Search for the cell housing the specified text and yield its (X, Y) center coordinate. 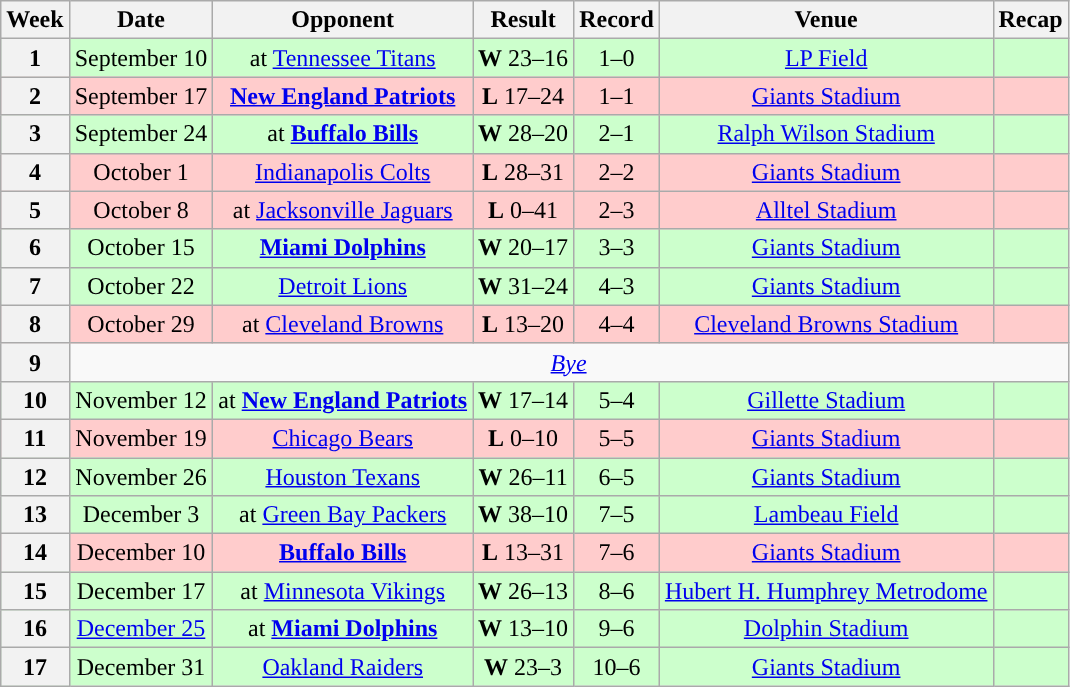
October 1 (141, 172)
W 31–24 (524, 286)
at Jacksonville Jaguars (343, 210)
7–5 (617, 515)
Detroit Lions (343, 286)
17 (35, 667)
2–2 (617, 172)
at Miami Dolphins (343, 629)
4–4 (617, 324)
at New England Patriots (343, 400)
Ralph Wilson Stadium (826, 134)
Result (524, 20)
8–6 (617, 591)
Bye (568, 362)
September 24 (141, 134)
16 (35, 629)
Opponent (343, 20)
7–6 (617, 553)
October 22 (141, 286)
W 20–17 (524, 248)
L 13–20 (524, 324)
Hubert H. Humphrey Metrodome (826, 591)
3–3 (617, 248)
December 17 (141, 591)
L 0–41 (524, 210)
9–6 (617, 629)
W 28–20 (524, 134)
1–0 (617, 58)
8 (35, 324)
L 28–31 (524, 172)
9 (35, 362)
Oakland Raiders (343, 667)
2–3 (617, 210)
W 26–13 (524, 591)
September 10 (141, 58)
13 (35, 515)
4–3 (617, 286)
Gillette Stadium (826, 400)
5 (35, 210)
3 (35, 134)
W 17–14 (524, 400)
September 17 (141, 96)
6–5 (617, 477)
L 13–31 (524, 553)
December 3 (141, 515)
Record (617, 20)
Miami Dolphins (343, 248)
7 (35, 286)
October 15 (141, 248)
December 25 (141, 629)
December 31 (141, 667)
Cleveland Browns Stadium (826, 324)
10–6 (617, 667)
Recap (1030, 20)
November 19 (141, 438)
November 26 (141, 477)
December 10 (141, 553)
L 0–10 (524, 438)
Chicago Bears (343, 438)
Lambeau Field (826, 515)
Date (141, 20)
Indianapolis Colts (343, 172)
Dolphin Stadium (826, 629)
W 23–16 (524, 58)
Venue (826, 20)
New England Patriots (343, 96)
at Cleveland Browns (343, 324)
W 26–11 (524, 477)
1 (35, 58)
L 17–24 (524, 96)
W 23–3 (524, 667)
Alltel Stadium (826, 210)
W 13–10 (524, 629)
5–5 (617, 438)
LP Field (826, 58)
2 (35, 96)
at Buffalo Bills (343, 134)
12 (35, 477)
November 12 (141, 400)
at Green Bay Packers (343, 515)
October 8 (141, 210)
W 38–10 (524, 515)
11 (35, 438)
1–1 (617, 96)
2–1 (617, 134)
5–4 (617, 400)
10 (35, 400)
Week (35, 20)
6 (35, 248)
4 (35, 172)
Buffalo Bills (343, 553)
at Tennessee Titans (343, 58)
Houston Texans (343, 477)
October 29 (141, 324)
at Minnesota Vikings (343, 591)
15 (35, 591)
14 (35, 553)
